From the cell containing the given text, extract its center point as [x, y] coordinate. 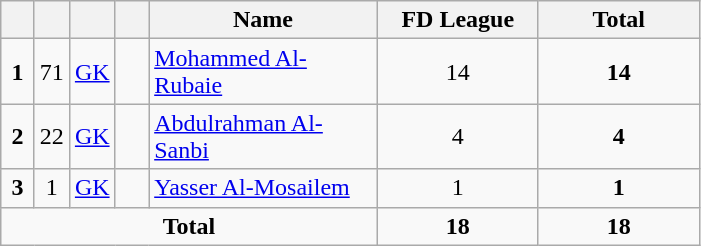
FD League [458, 20]
Yasser Al-Mosailem [264, 188]
2 [18, 136]
3 [18, 188]
71 [52, 72]
22 [52, 136]
Name [264, 20]
Mohammed Al-Rubaie [264, 72]
Abdulrahman Al-Sanbi [264, 136]
